Locate the cell with the specified text and output its (X, Y) center coordinate. 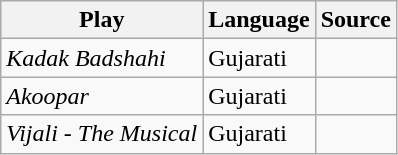
Play (102, 20)
Vijali - The Musical (102, 134)
Language (259, 20)
Source (356, 20)
Akoopar (102, 96)
Kadak Badshahi (102, 58)
